Detect which cell encompasses the target text, then output its (x, y) center coordinate. 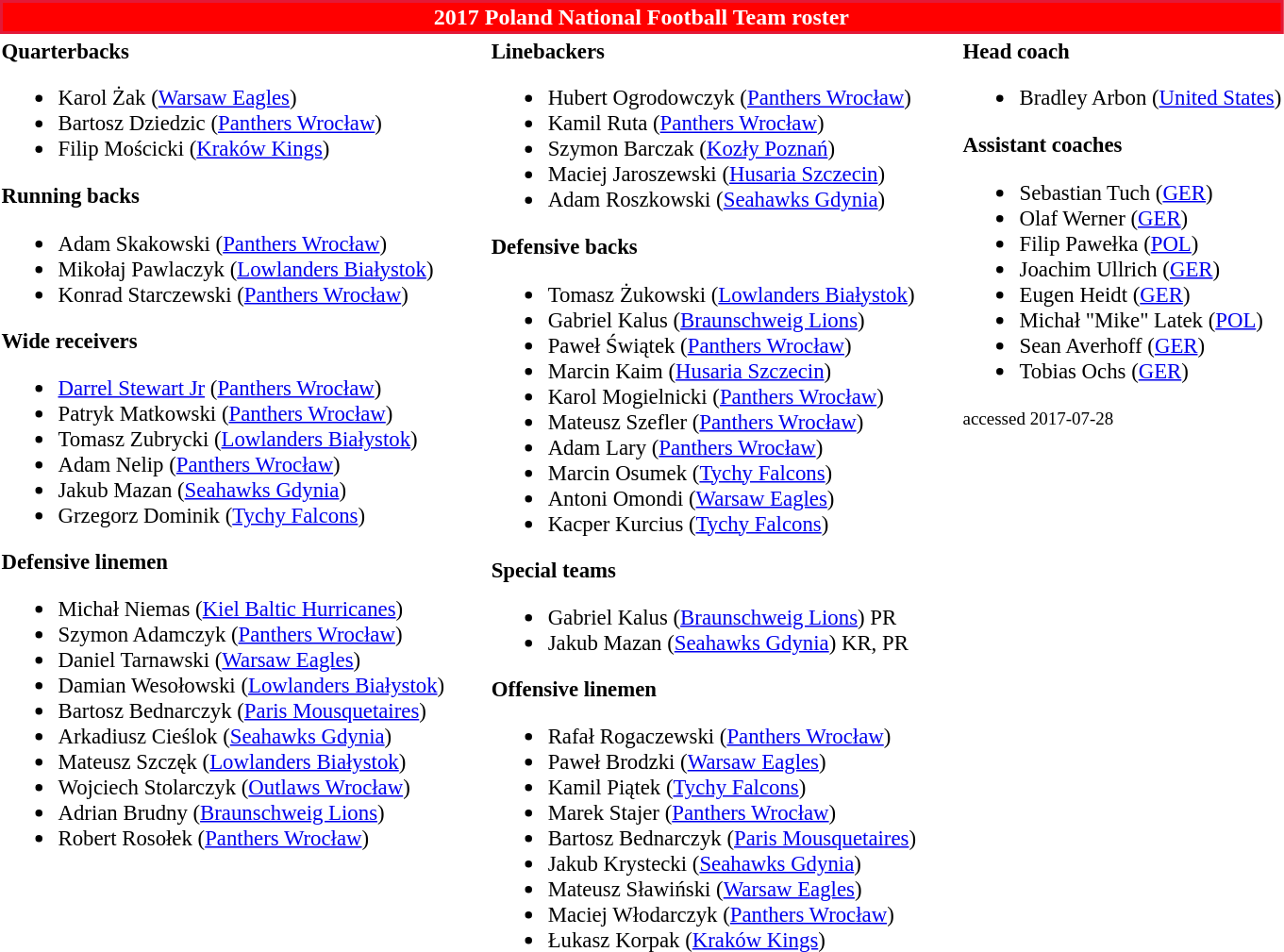
2017 Poland National Football Team roster (642, 17)
